Search for the cell housing the specified text and yield its (x, y) center coordinate. 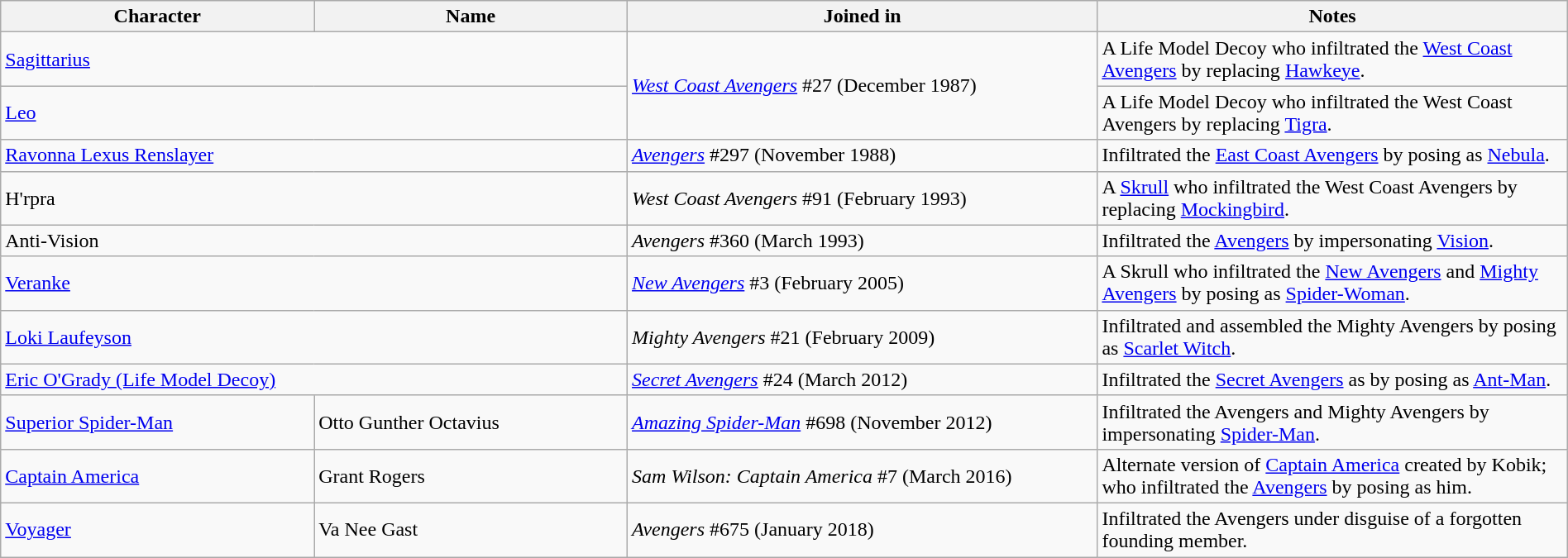
Secret Avengers #24 (March 2012) (863, 379)
Superior Spider-Man (157, 422)
Infiltrated the Secret Avengers as by posing as Ant-Man. (1332, 379)
Avengers #297 (November 1988) (863, 155)
Anti-Vision (314, 241)
A Skrull who infiltrated the New Avengers and Mighty Avengers by posing as Spider-Woman. (1332, 283)
Infiltrated the East Coast Avengers by posing as Nebula. (1332, 155)
Sam Wilson: Captain America #7 (March 2016) (863, 476)
H'rpra (314, 198)
Infiltrated the Avengers by impersonating Vision. (1332, 241)
Notes (1332, 17)
Amazing Spider-Man #698 (November 2012) (863, 422)
Avengers #675 (January 2018) (863, 529)
West Coast Avengers #91 (February 1993) (863, 198)
West Coast Avengers #27 (December 1987) (863, 86)
Mighty Avengers #21 (February 2009) (863, 337)
Infiltrated the Avengers under disguise of a forgotten founding member. (1332, 529)
Name (471, 17)
Leo (314, 112)
Va Nee Gast (471, 529)
Loki Laufeyson (314, 337)
Infiltrated and assembled the Mighty Avengers by posing as Scarlet Witch. (1332, 337)
Otto Gunther Octavius (471, 422)
Alternate version of Captain America created by Kobik; who infiltrated the Avengers by posing as him. (1332, 476)
A Skrull who infiltrated the West Coast Avengers by replacing Mockingbird. (1332, 198)
Grant Rogers (471, 476)
Joined in (863, 17)
Ravonna Lexus Renslayer (314, 155)
Eric O'Grady (Life Model Decoy) (314, 379)
A Life Model Decoy who infiltrated the West Coast Avengers by replacing Hawkeye. (1332, 60)
New Avengers #3 (February 2005) (863, 283)
A Life Model Decoy who infiltrated the West Coast Avengers by replacing Tigra. (1332, 112)
Captain America (157, 476)
Character (157, 17)
Veranke (314, 283)
Sagittarius (314, 60)
Infiltrated the Avengers and Mighty Avengers by impersonating Spider-Man. (1332, 422)
Voyager (157, 529)
Avengers #360 (March 1993) (863, 241)
